Identify which cell holds the provided text, then report its (x, y) central coordinate. 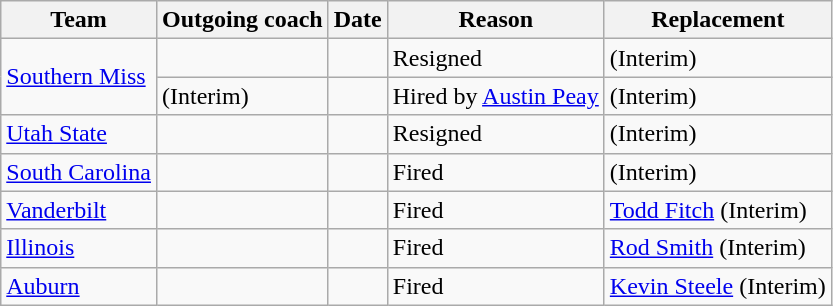
Date (358, 20)
South Carolina (79, 172)
Auburn (79, 286)
Utah State (79, 134)
Southern Miss (79, 77)
Rod Smith (Interim) (718, 248)
Replacement (718, 20)
Illinois (79, 248)
Todd Fitch (Interim) (718, 210)
Hired by Austin Peay (496, 96)
Team (79, 20)
Kevin Steele (Interim) (718, 286)
Outgoing coach (242, 20)
Vanderbilt (79, 210)
Reason (496, 20)
